Provide the [X, Y] coordinate of the cell's center where the given text is located.  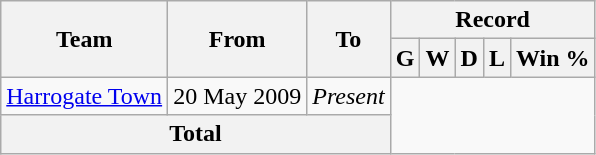
20 May 2009 [238, 96]
From [238, 39]
Record [492, 20]
G [405, 58]
Total [196, 134]
W [438, 58]
Team [84, 39]
Harrogate Town [84, 96]
To [348, 39]
Win % [552, 58]
D [469, 58]
Present [348, 96]
L [496, 58]
